Identify which cell holds the provided text, then report its (x, y) central coordinate. 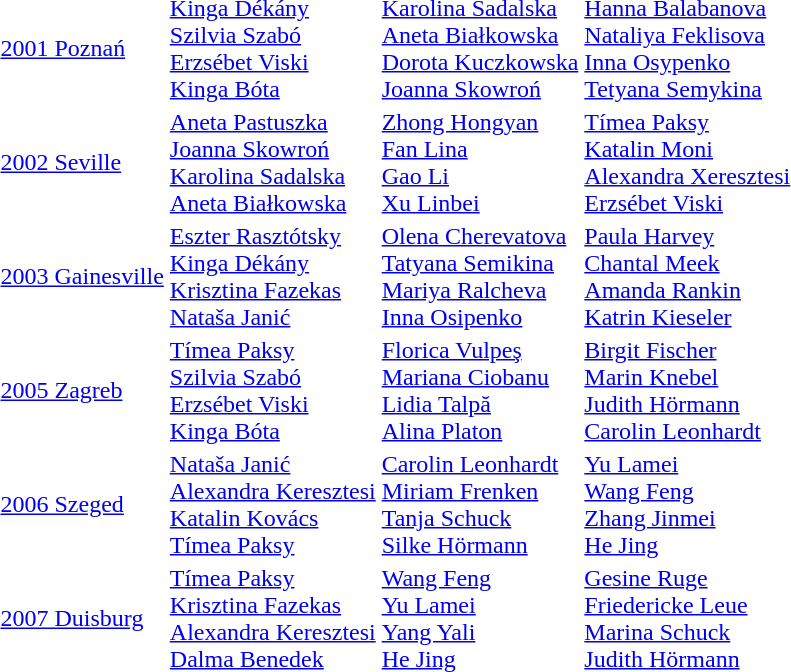
Zhong HongyanFan LinaGao LiXu Linbei (480, 162)
Nataša JanićAlexandra KeresztesiKatalin KovácsTímea Paksy (272, 504)
Florica VulpeşMariana CiobanuLidia TalpăAlina Platon (480, 390)
Eszter RasztótskyKinga DékányKrisztina FazekasNataša Janić (272, 276)
Aneta PastuszkaJoanna SkowrońKarolina SadalskaAneta Białkowska (272, 162)
Tímea PaksySzilvia SzabóErzsébet ViskiKinga Bóta (272, 390)
Olena CherevatovaTatyana SemikinaMariya RalchevaInna Osipenko (480, 276)
Carolin LeonhardtMiriam FrenkenTanja SchuckSilke Hörmann (480, 504)
